Return the (X, Y) coordinate for the center point of the cell that contains the specified text.  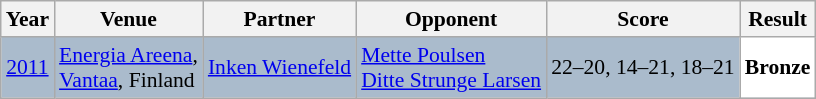
Venue (128, 19)
Energia Areena,Vantaa, Finland (128, 68)
Opponent (451, 19)
Bronze (778, 68)
Inken Wienefeld (280, 68)
Result (778, 19)
Score (643, 19)
22–20, 14–21, 18–21 (643, 68)
Mette Poulsen Ditte Strunge Larsen (451, 68)
2011 (28, 68)
Partner (280, 19)
Year (28, 19)
